Extract the (x, y) coordinate from the center of the cell holding the provided text.  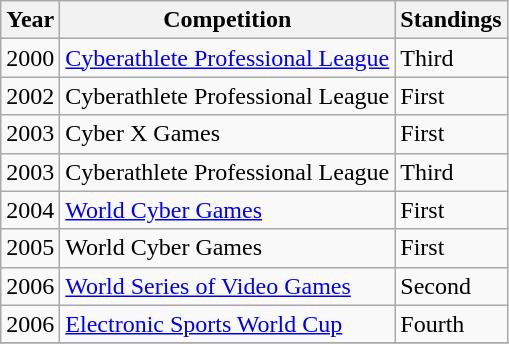
2005 (30, 248)
2002 (30, 96)
Standings (451, 20)
World Series of Video Games (228, 286)
Cyber X Games (228, 134)
2000 (30, 58)
Electronic Sports World Cup (228, 324)
Fourth (451, 324)
Year (30, 20)
Competition (228, 20)
2004 (30, 210)
Second (451, 286)
